Scan for the cell matching the given text and deliver its (X, Y) coordinate at center. 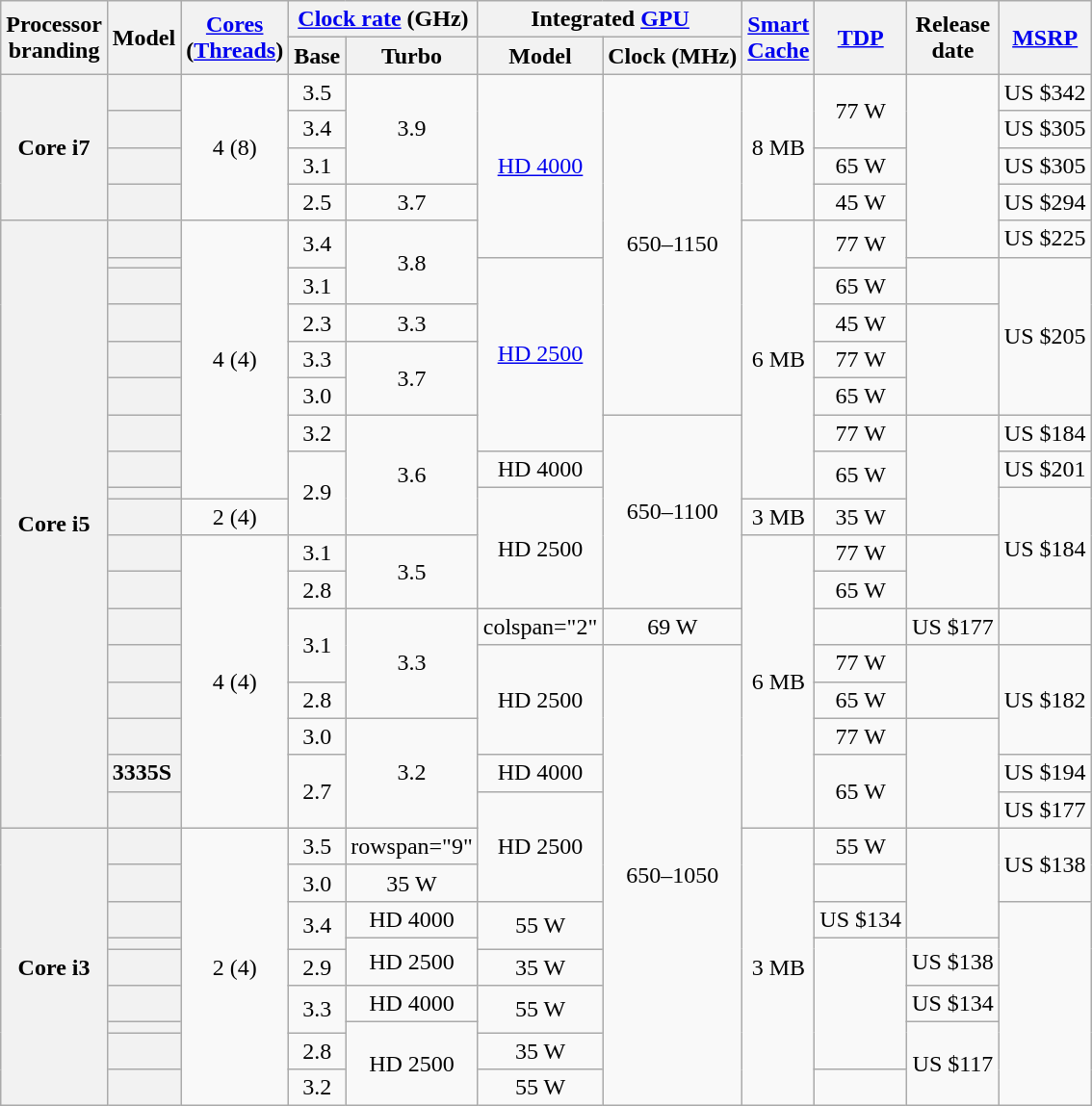
650–1150 (672, 244)
rowspan="9" (412, 846)
US $182 (1045, 700)
Integrated GPU (611, 19)
650–1050 (672, 876)
69 W (672, 627)
3.9 (412, 129)
US $342 (1045, 92)
Core i5 (54, 524)
US $194 (1045, 773)
Clock rate (GHz) (383, 19)
US $205 (1045, 335)
3.6 (412, 474)
US $294 (1045, 202)
8 MB (778, 147)
Cores(Threads) (235, 38)
2.5 (318, 202)
Core i7 (54, 147)
Turbo (412, 56)
US $201 (1045, 470)
4 (8) (235, 147)
TDP (861, 38)
Releasedate (953, 38)
650–1100 (672, 510)
MSRP (1045, 38)
US $117 (953, 1065)
US $225 (1045, 239)
3335S (143, 773)
SmartCache (778, 38)
Base (318, 56)
2.3 (318, 322)
Processorbranding (54, 38)
2.7 (318, 791)
Core i3 (54, 966)
Clock (MHz) (672, 56)
3.8 (412, 262)
colspan="2" (540, 627)
